Extract the [X, Y] coordinate from the center of the cell holding the provided text.  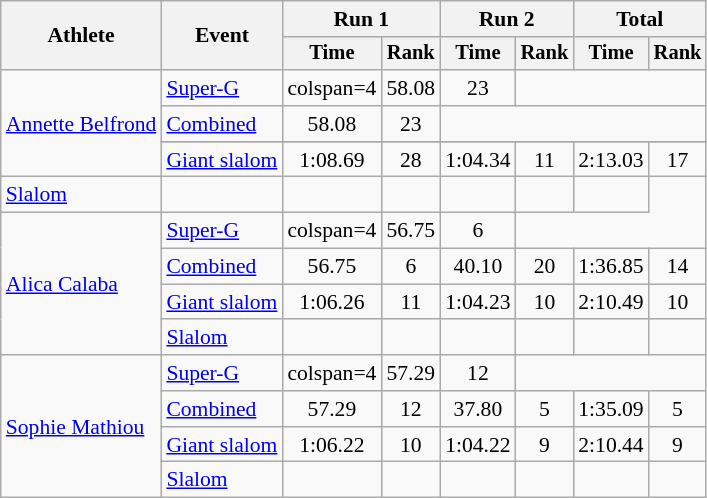
14 [678, 267]
Annette Belfrond [82, 124]
1:06.26 [332, 302]
2:10.44 [610, 445]
2:10.49 [610, 302]
1:04.22 [478, 445]
37.80 [478, 409]
28 [410, 160]
1:04.23 [478, 302]
40.10 [478, 267]
2:13.03 [610, 160]
20 [545, 267]
Run 1 [361, 19]
1:04.34 [478, 160]
Event [222, 36]
1:06.22 [332, 445]
Sophie Mathiou [82, 426]
1:36.85 [610, 267]
Total [640, 19]
17 [678, 160]
Athlete [82, 36]
Run 2 [506, 19]
Alica Calaba [82, 284]
1:08.69 [332, 160]
1:35.09 [610, 409]
